Determine the [X, Y] coordinate at the center of the cell enclosing the given text.  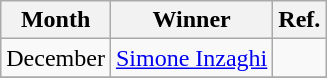
December [56, 58]
Ref. [300, 20]
Simone Inzaghi [191, 58]
Winner [191, 20]
Month [56, 20]
